Extract the [x, y] coordinate from the center of the cell holding the provided text.  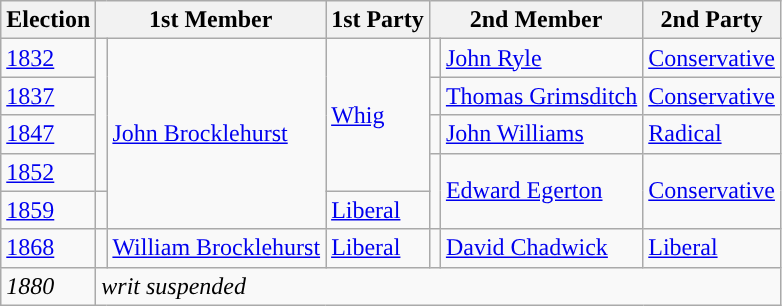
1832 [48, 58]
2nd Party [712, 20]
1859 [48, 210]
1852 [48, 172]
Election [48, 20]
Edward Egerton [541, 191]
David Chadwick [541, 248]
John Williams [541, 134]
2nd Member [536, 20]
Radical [712, 134]
1847 [48, 134]
Whig [378, 115]
1837 [48, 96]
1880 [48, 286]
John Ryle [541, 58]
1868 [48, 248]
1st Party [378, 20]
William Brocklehurst [216, 248]
1st Member [211, 20]
John Brocklehurst [216, 134]
writ suspended [438, 286]
Thomas Grimsditch [541, 96]
